Capture the cell that displays the provided text and extract its (X, Y) central coordinate. 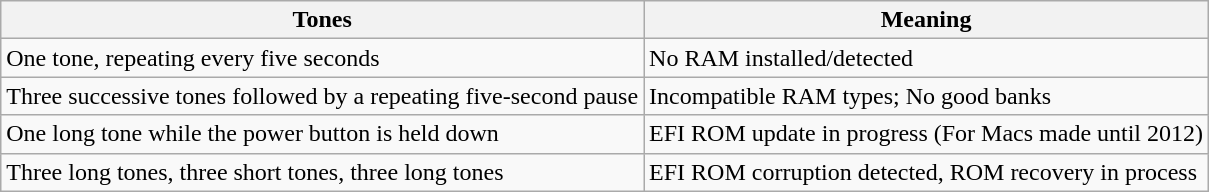
Incompatible RAM types; No good banks (926, 96)
One tone, repeating every five seconds (322, 58)
Meaning (926, 20)
One long tone while the power button is held down (322, 134)
EFI ROM update in progress (For Macs made until 2012) (926, 134)
No RAM installed/detected (926, 58)
Three successive tones followed by a repeating five-second pause (322, 96)
Three long tones, three short tones, three long tones (322, 172)
Tones (322, 20)
EFI ROM corruption detected, ROM recovery in process (926, 172)
